Locate the cell with the specified text and output its [x, y] center coordinate. 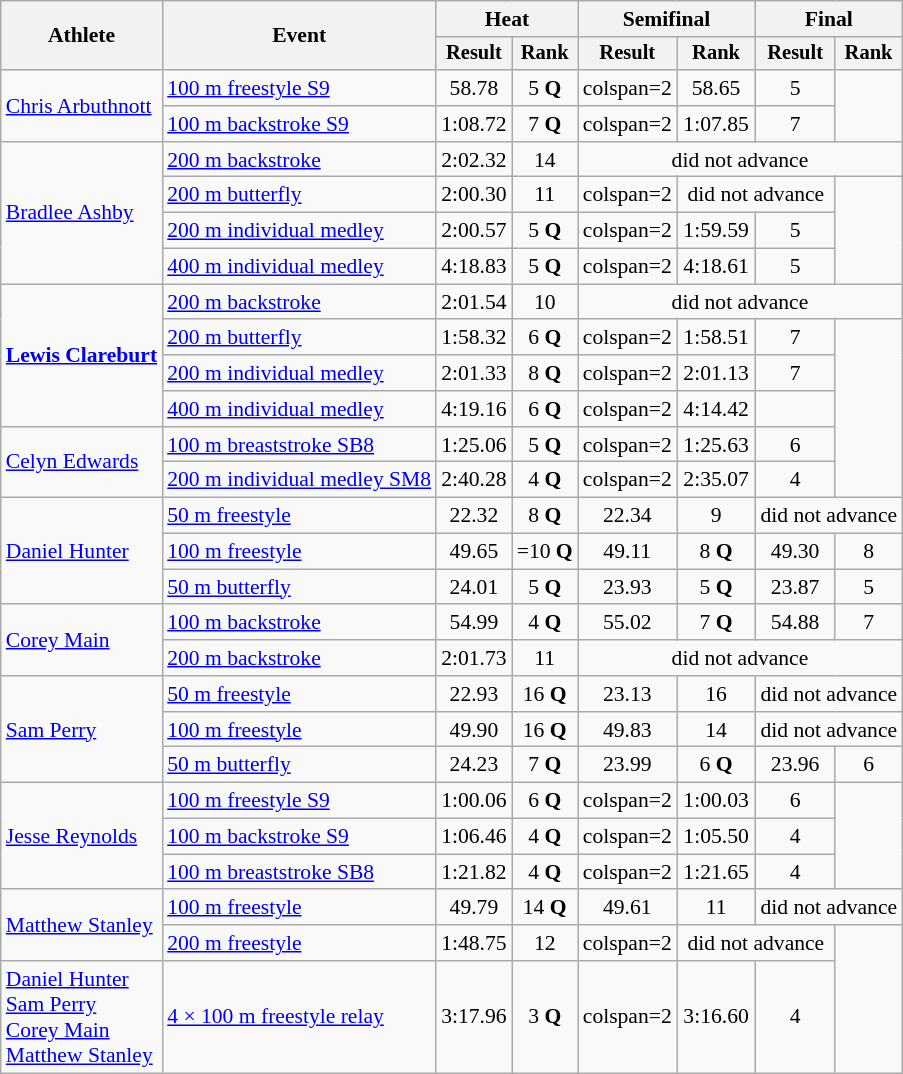
49.30 [795, 552]
=10 Q [545, 552]
4:19.16 [474, 409]
54.99 [474, 623]
23.93 [628, 587]
Daniel HunterSam PerryCorey MainMatthew Stanley [82, 1017]
Event [299, 36]
Athlete [82, 36]
23.87 [795, 587]
24.01 [474, 587]
9 [716, 516]
2:02.32 [474, 160]
1:21.82 [474, 872]
1:00.03 [716, 801]
1:06.46 [474, 837]
100 m backstroke [299, 623]
1:05.50 [716, 837]
55.02 [628, 623]
200 m freestyle [299, 943]
Lewis Clareburt [82, 355]
Bradlee Ashby [82, 213]
4:18.61 [716, 267]
1:25.63 [716, 445]
Sam Perry [82, 730]
1:08.72 [474, 124]
2:00.57 [474, 231]
23.99 [628, 765]
Corey Main [82, 640]
Matthew Stanley [82, 926]
58.78 [474, 88]
1:07.85 [716, 124]
2:35.07 [716, 480]
Jesse Reynolds [82, 836]
1:21.65 [716, 872]
49.65 [474, 552]
58.65 [716, 88]
49.11 [628, 552]
Semifinal [667, 19]
2:00.30 [474, 195]
2:01.33 [474, 373]
49.79 [474, 908]
12 [545, 943]
2:40.28 [474, 480]
16 [716, 694]
3 Q [545, 1017]
1:59.59 [716, 231]
1:48.75 [474, 943]
54.88 [795, 623]
1:00.06 [474, 801]
2:01.73 [474, 658]
49.61 [628, 908]
Chris Arbuthnott [82, 106]
49.90 [474, 730]
22.93 [474, 694]
1:58.51 [716, 338]
8 [868, 552]
22.34 [628, 516]
49.83 [628, 730]
1:58.32 [474, 338]
200 m individual medley SM8 [299, 480]
10 [545, 302]
Daniel Hunter [82, 552]
2:01.54 [474, 302]
23.13 [628, 694]
23.96 [795, 765]
4:14.42 [716, 409]
22.32 [474, 516]
3:17.96 [474, 1017]
24.23 [474, 765]
Final [828, 19]
4 × 100 m freestyle relay [299, 1017]
2:01.13 [716, 373]
3:16.60 [716, 1017]
Celyn Edwards [82, 462]
1:25.06 [474, 445]
4:18.83 [474, 267]
14 Q [545, 908]
Heat [507, 19]
